From the cell containing the given text, extract its center point as (X, Y) coordinate. 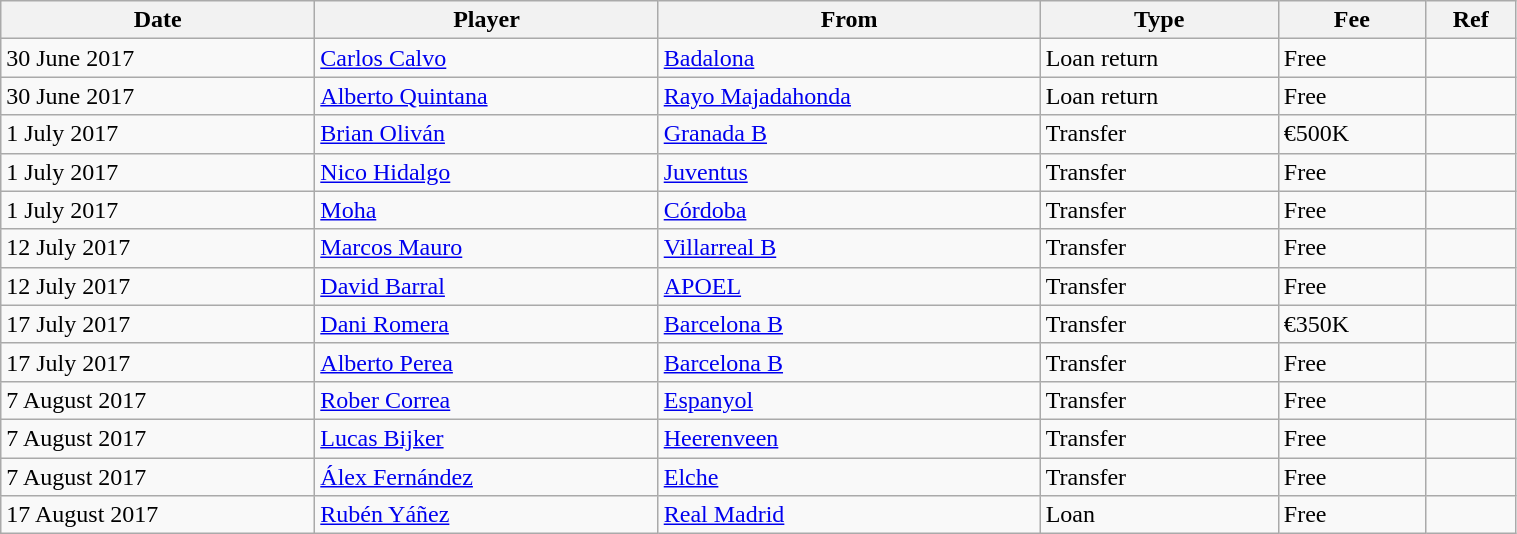
Villarreal B (849, 248)
€500K (1352, 134)
Dani Romera (486, 324)
Marcos Mauro (486, 248)
Ref (1470, 20)
Real Madrid (849, 515)
Alberto Quintana (486, 96)
€350K (1352, 324)
Player (486, 20)
Granada B (849, 134)
Juventus (849, 172)
Espanyol (849, 400)
Lucas Bijker (486, 438)
Alberto Perea (486, 362)
Type (1159, 20)
Rober Correa (486, 400)
Badalona (849, 58)
Elche (849, 477)
Moha (486, 210)
Carlos Calvo (486, 58)
Brian Oliván (486, 134)
David Barral (486, 286)
Rubén Yáñez (486, 515)
Fee (1352, 20)
APOEL (849, 286)
Date (158, 20)
Nico Hidalgo (486, 172)
17 August 2017 (158, 515)
Córdoba (849, 210)
From (849, 20)
Rayo Majadahonda (849, 96)
Loan (1159, 515)
Heerenveen (849, 438)
Álex Fernández (486, 477)
